Scan for the cell matching the given text and deliver its [X, Y] coordinate at center. 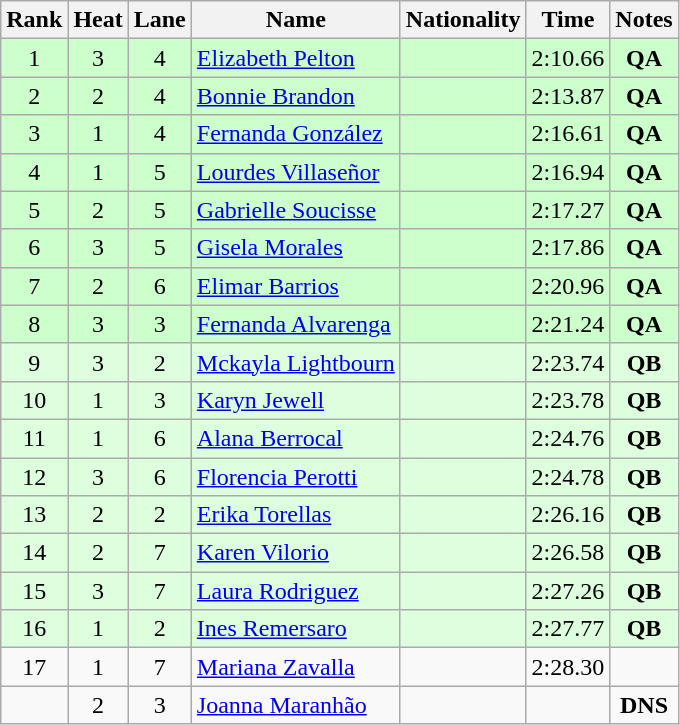
DNS [644, 705]
2:10.66 [568, 58]
8 [34, 324]
Notes [644, 20]
Alana Berrocal [296, 438]
2:21.24 [568, 324]
2:27.77 [568, 629]
Elizabeth Pelton [296, 58]
Mariana Zavalla [296, 667]
17 [34, 667]
2:23.74 [568, 362]
Elimar Barrios [296, 286]
2:24.76 [568, 438]
16 [34, 629]
Florencia Perotti [296, 477]
Fernanda Alvarenga [296, 324]
Karen Vilorio [296, 553]
14 [34, 553]
15 [34, 591]
Heat [98, 20]
2:16.61 [568, 134]
2:26.16 [568, 515]
Laura Rodriguez [296, 591]
Erika Torellas [296, 515]
9 [34, 362]
2:28.30 [568, 667]
Nationality [463, 20]
Karyn Jewell [296, 400]
2:20.96 [568, 286]
Lane [160, 20]
Ines Remersaro [296, 629]
13 [34, 515]
2:24.78 [568, 477]
11 [34, 438]
2:23.78 [568, 400]
2:27.26 [568, 591]
Mckayla Lightbourn [296, 362]
10 [34, 400]
Gisela Morales [296, 248]
2:26.58 [568, 553]
Gabrielle Soucisse [296, 210]
Joanna Maranhão [296, 705]
Fernanda González [296, 134]
2:13.87 [568, 96]
2:16.94 [568, 172]
Time [568, 20]
2:17.86 [568, 248]
12 [34, 477]
Bonnie Brandon [296, 96]
2:17.27 [568, 210]
Name [296, 20]
Rank [34, 20]
Lourdes Villaseñor [296, 172]
